From the cell containing the given text, extract its center point as [X, Y] coordinate. 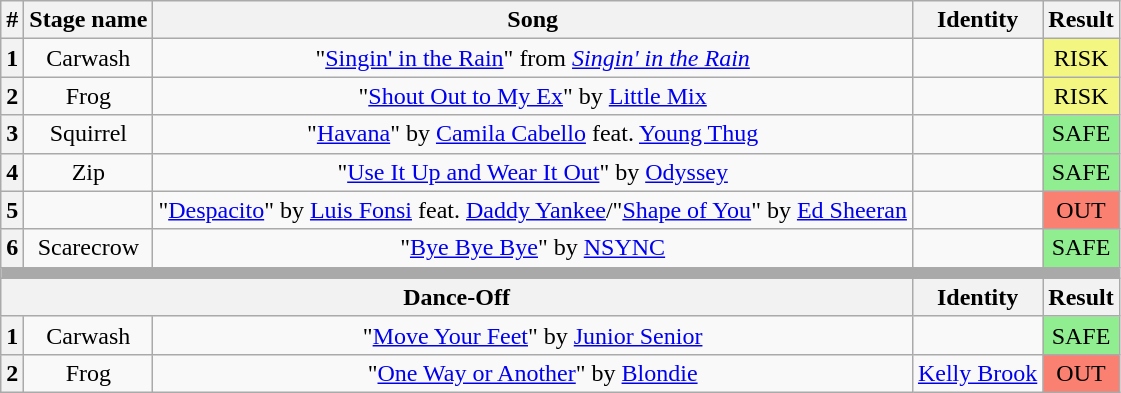
"Shout Out to My Ex" by Little Mix [533, 96]
Stage name [88, 20]
5 [12, 210]
Song [533, 20]
Scarecrow [88, 248]
6 [12, 248]
4 [12, 172]
# [12, 20]
3 [12, 134]
Squirrel [88, 134]
Zip [88, 172]
Dance-Off [457, 297]
Kelly Brook [977, 373]
"Singin' in the Rain" from Singin' in the Rain [533, 58]
"Move Your Feet" by Junior Senior [533, 335]
"Despacito" by Luis Fonsi feat. Daddy Yankee/"Shape of You" by Ed Sheeran [533, 210]
"Havana" by Camila Cabello feat. Young Thug [533, 134]
"Bye Bye Bye" by NSYNC [533, 248]
"Use It Up and Wear It Out" by Odyssey [533, 172]
"One Way or Another" by Blondie [533, 373]
